Return the [X, Y] coordinate for the center point of the cell that contains the specified text.  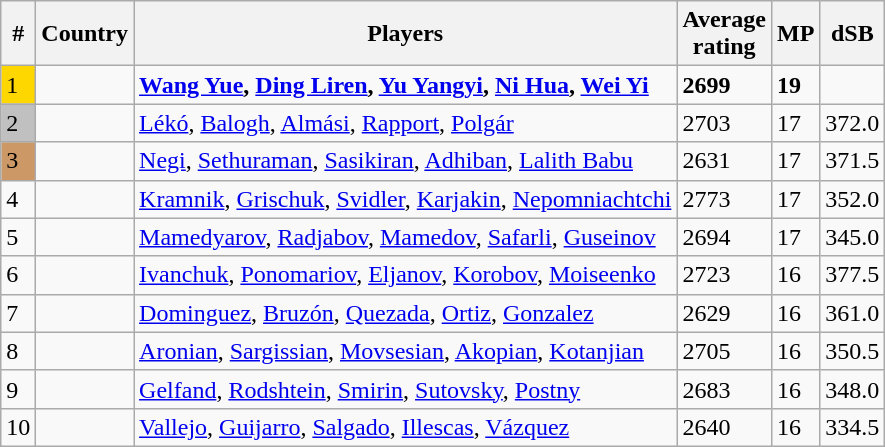
2773 [724, 199]
Wang Yue, Ding Liren, Yu Yangyi, Ni Hua, Wei Yi [406, 85]
371.5 [852, 161]
Aronian, Sargissian, Movsesian, Akopian, Kotanjian [406, 351]
2631 [724, 161]
352.0 [852, 199]
2 [18, 123]
8 [18, 351]
7 [18, 313]
Negi, Sethuraman, Sasikiran, Adhiban, Lalith Babu [406, 161]
Mamedyarov, Radjabov, Mamedov, Safarli, Guseinov [406, 237]
350.5 [852, 351]
2640 [724, 427]
MP [795, 34]
2703 [724, 123]
Country [85, 34]
2683 [724, 389]
361.0 [852, 313]
5 [18, 237]
Lékó, Balogh, Almási, Rapport, Polgár [406, 123]
2629 [724, 313]
Kramnik, Grischuk, Svidler, Karjakin, Nepomniachtchi [406, 199]
6 [18, 275]
Players [406, 34]
Vallejo, Guijarro, Salgado, Illescas, Vázquez [406, 427]
Averagerating [724, 34]
2694 [724, 237]
2723 [724, 275]
334.5 [852, 427]
Ivanchuk, Ponomariov, Eljanov, Korobov, Moiseenko [406, 275]
4 [18, 199]
377.5 [852, 275]
348.0 [852, 389]
dSB [852, 34]
372.0 [852, 123]
19 [795, 85]
9 [18, 389]
2699 [724, 85]
2705 [724, 351]
Gelfand, Rodshtein, Smirin, Sutovsky, Postny [406, 389]
345.0 [852, 237]
1 [18, 85]
# [18, 34]
Dominguez, Bruzón, Quezada, Ortiz, Gonzalez [406, 313]
10 [18, 427]
3 [18, 161]
